Detect which cell encompasses the target text, then output its (X, Y) center coordinate. 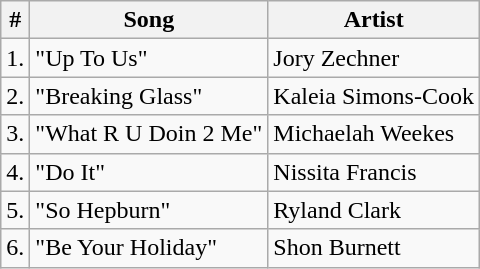
Shon Burnett (374, 248)
6. (16, 248)
2. (16, 96)
"Do It" (149, 172)
1. (16, 58)
Kaleia Simons-Cook (374, 96)
Nissita Francis (374, 172)
# (16, 20)
3. (16, 134)
"So Hepburn" (149, 210)
Michaelah Weekes (374, 134)
"What R U Doin 2 Me" (149, 134)
4. (16, 172)
Jory Zechner (374, 58)
"Be Your Holiday" (149, 248)
Ryland Clark (374, 210)
Song (149, 20)
Artist (374, 20)
"Up To Us" (149, 58)
"Breaking Glass" (149, 96)
5. (16, 210)
